Pinpoint the cell where the given text exists, returning its (x, y) midpoint coordinate. 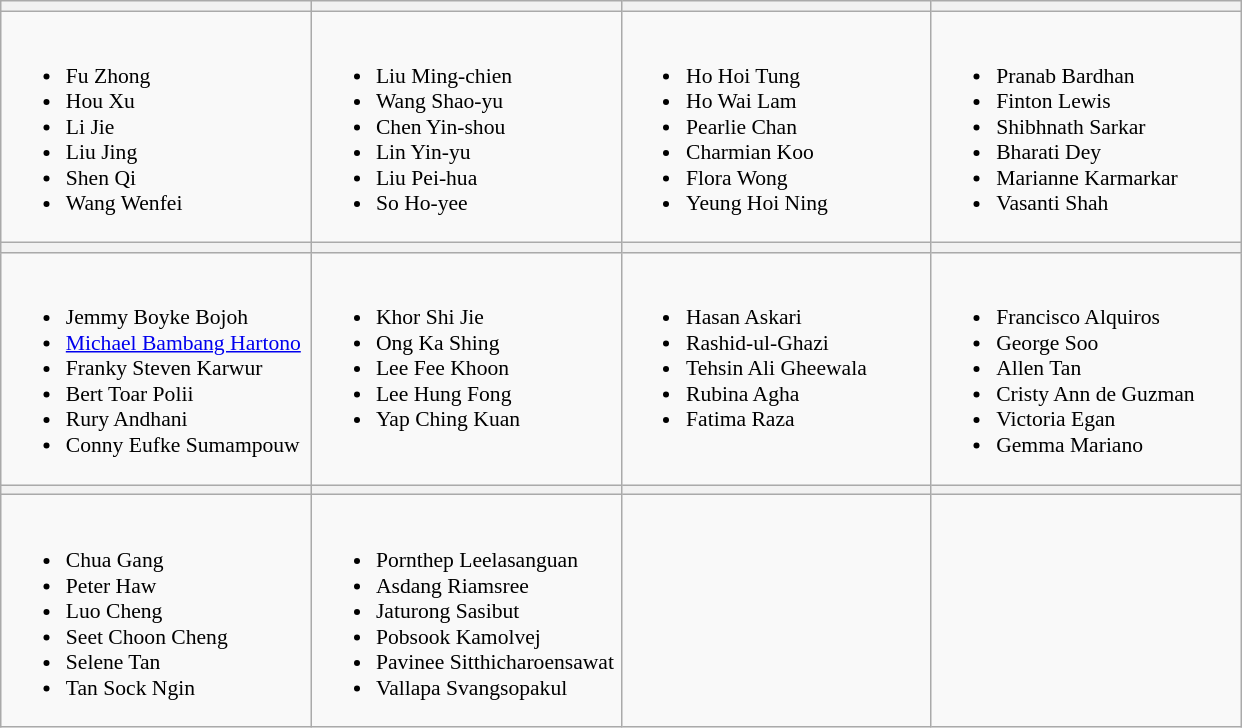
Chua GangPeter HawLuo ChengSeet Choon ChengSelene TanTan Sock Ngin (156, 611)
Pornthep LeelasanguanAsdang RiamsreeJaturong SasibutPobsook KamolvejPavinee SitthicharoensawatVallapa Svangsopakul (466, 611)
Fu ZhongHou XuLi JieLiu JingShen QiWang Wenfei (156, 127)
Jemmy Boyke BojohMichael Bambang HartonoFranky Steven KarwurBert Toar PoliiRury AndhaniConny Eufke Sumampouw (156, 369)
Liu Ming-chienWang Shao-yuChen Yin-shouLin Yin-yuLiu Pei-huaSo Ho-yee (466, 127)
Hasan AskariRashid-ul-GhaziTehsin Ali GheewalaRubina AghaFatima Raza (776, 369)
Francisco AlquirosGeorge SooAllen TanCristy Ann de GuzmanVictoria EganGemma Mariano (1086, 369)
Ho Hoi TungHo Wai LamPearlie ChanCharmian KooFlora WongYeung Hoi Ning (776, 127)
Khor Shi JieOng Ka ShingLee Fee KhoonLee Hung FongYap Ching Kuan (466, 369)
Pranab BardhanFinton LewisShibhnath SarkarBharati DeyMarianne KarmarkarVasanti Shah (1086, 127)
